Return [x, y] of the center of cell containing provided text 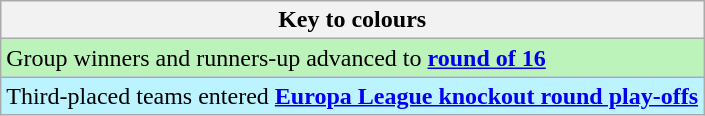
Group winners and runners-up advanced to round of 16 [352, 58]
Third-placed teams entered Europa League knockout round play-offs [352, 96]
Key to colours [352, 20]
